Return the [X, Y] coordinate for the center point of the cell that contains the specified text.  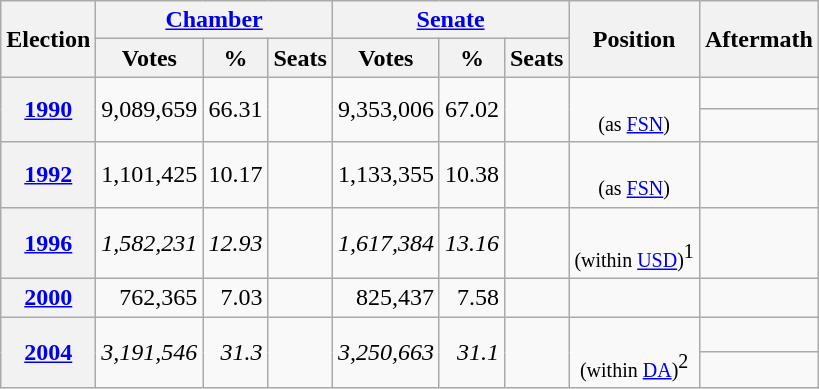
2004 [48, 353]
2000 [48, 298]
Senate [450, 20]
3,191,546 [150, 353]
12.93 [236, 243]
(within DA)2 [634, 353]
7.03 [236, 298]
Aftermath [758, 39]
31.1 [472, 353]
3,250,663 [386, 353]
762,365 [150, 298]
7.58 [472, 298]
1990 [48, 110]
Election [48, 39]
1,582,231 [150, 243]
9,089,659 [150, 110]
13.16 [472, 243]
1,101,425 [150, 174]
825,437 [386, 298]
Position [634, 39]
66.31 [236, 110]
1992 [48, 174]
1996 [48, 243]
1,617,384 [386, 243]
10.17 [236, 174]
Chamber [214, 20]
1,133,355 [386, 174]
(within USD)1 [634, 243]
10.38 [472, 174]
67.02 [472, 110]
31.3 [236, 353]
9,353,006 [386, 110]
